Find where the given text appears and provide that cell's center as [X, Y] coordinate. 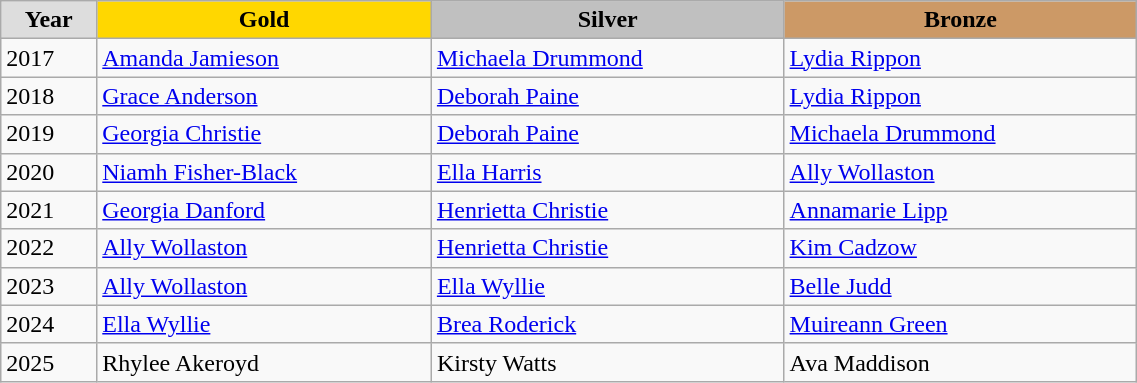
Kim Cadzow [960, 248]
Brea Roderick [608, 324]
2020 [49, 172]
Ava Maddison [960, 362]
Gold [264, 20]
Kirsty Watts [608, 362]
Annamarie Lipp [960, 210]
2023 [49, 286]
Amanda Jamieson [264, 58]
Grace Anderson [264, 96]
Belle Judd [960, 286]
Silver [608, 20]
Rhylee Akeroyd [264, 362]
2025 [49, 362]
2021 [49, 210]
2019 [49, 134]
Georgia Danford [264, 210]
2022 [49, 248]
2017 [49, 58]
Ella Harris [608, 172]
Bronze [960, 20]
Muireann Green [960, 324]
Niamh Fisher-Black [264, 172]
Georgia Christie [264, 134]
2018 [49, 96]
Year [49, 20]
2024 [49, 324]
